For the text-containing cell, return its midpoint in (X, Y) coordinate format. 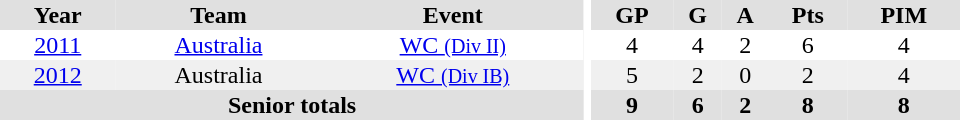
A (745, 15)
PIM (904, 15)
Event (452, 15)
5 (632, 75)
2012 (58, 75)
G (698, 15)
Team (218, 15)
Senior totals (292, 105)
0 (745, 75)
GP (632, 15)
WC (Div II) (452, 45)
Pts (808, 15)
Year (58, 15)
9 (632, 105)
WC (Div IB) (452, 75)
2011 (58, 45)
